Scan for the cell matching the given text and deliver its [X, Y] coordinate at center. 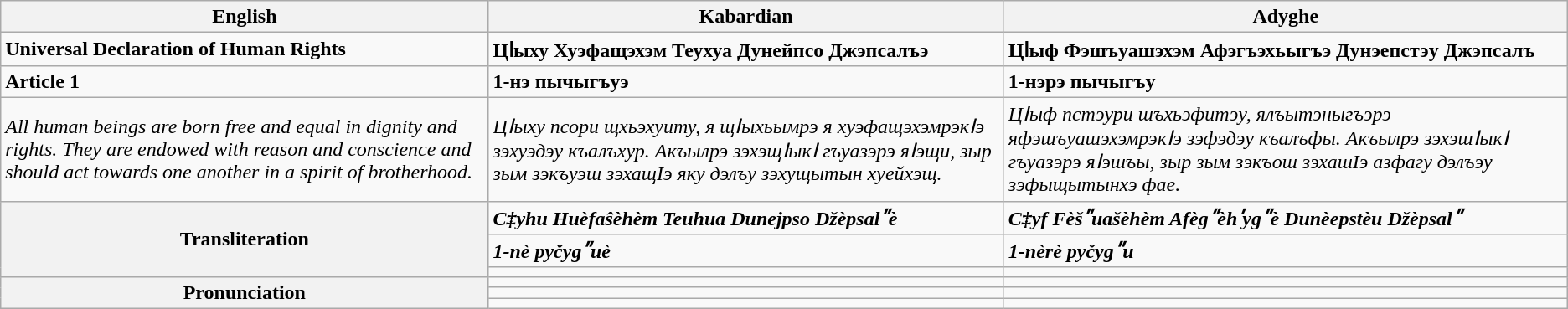
1-nè pyčygʺuè [745, 251]
Kabardian [745, 17]
English [245, 17]
Цӏыф Фэшъуашэхэм Афэгъэхьыгъэ Дунэепстэу Джэпсалъ [1285, 49]
Pronunciation [245, 292]
Universal Declaration of Human Rights [245, 49]
Article 1 [245, 81]
Adyghe [1285, 17]
1-нэрэ пычыгъу [1285, 81]
Transliteration [245, 239]
Цӏыху Хуэфащэхэм Теухуа Дунейпсо Джэпсалъэ [745, 49]
C‡yhu Huèfaŝèhèm Teuhua Dunejpso Džèpsalʺè [745, 218]
C‡yf Fèšʺuašèhèm Afègʺèhʹygʺè Dunèepstèu Džèpsalʺ [1285, 218]
1-nèrè pyčygʺu [1285, 251]
1-нэ пычыгъуэ [745, 81]
